Return [x, y] of the center of cell containing provided text 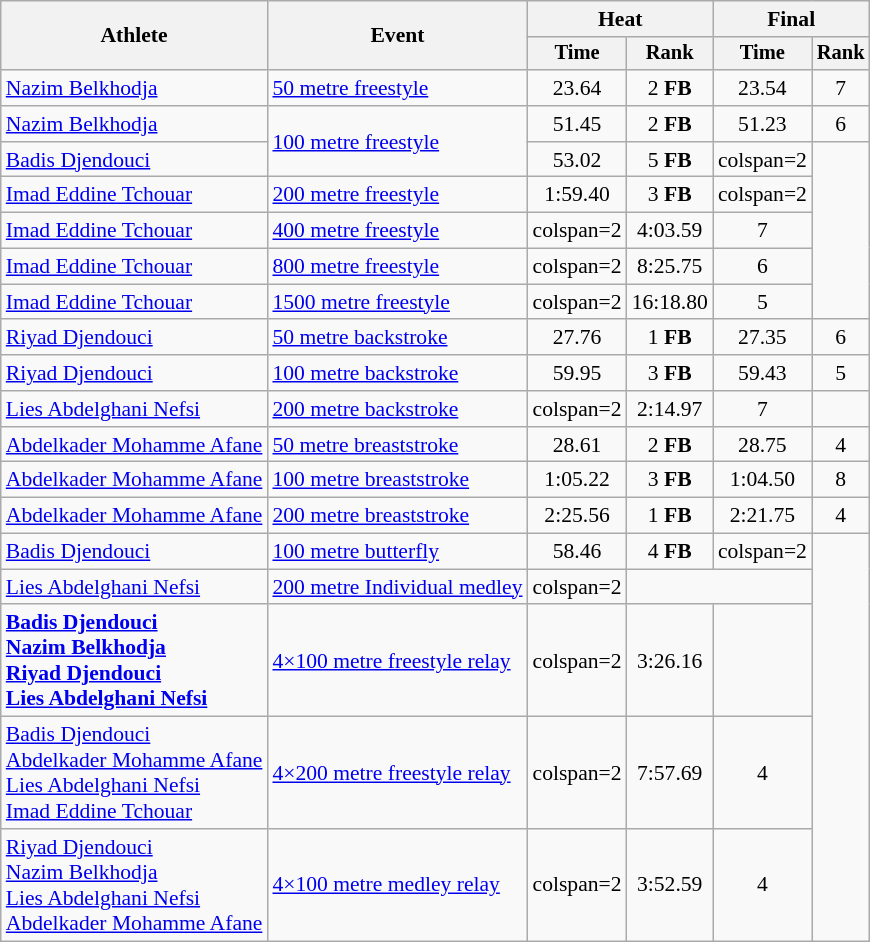
59.95 [578, 373]
Riyad DjendouciNazim BelkhodjaLies Abdelghani NefsiAbdelkader Mohamme Afane [134, 885]
58.46 [578, 552]
100 metre backstroke [397, 373]
8 [841, 480]
50 metre freestyle [397, 88]
4×200 metre freestyle relay [397, 773]
8:25.75 [670, 267]
2:21.75 [762, 516]
100 metre breaststroke [397, 480]
100 metre butterfly [397, 552]
Final [792, 19]
4×100 metre freestyle relay [397, 661]
27.76 [578, 338]
5 FB [670, 160]
1500 metre freestyle [397, 302]
Athlete [134, 36]
23.54 [762, 88]
Heat [620, 19]
50 metre backstroke [397, 338]
16:18.80 [670, 302]
1:59.40 [578, 195]
800 metre freestyle [397, 267]
59.43 [762, 373]
51.45 [578, 124]
3:52.59 [670, 885]
1:05.22 [578, 480]
200 metre breaststroke [397, 516]
400 metre freestyle [397, 231]
2:14.97 [670, 409]
200 metre backstroke [397, 409]
Badis DjendouciAbdelkader Mohamme AfaneLies Abdelghani NefsiImad Eddine Tchouar [134, 773]
28.75 [762, 445]
Event [397, 36]
27.35 [762, 338]
4:03.59 [670, 231]
53.02 [578, 160]
3:26.16 [670, 661]
23.64 [578, 88]
28.61 [578, 445]
Badis DjendouciNazim BelkhodjaRiyad DjendouciLies Abdelghani Nefsi [134, 661]
51.23 [762, 124]
100 metre freestyle [397, 142]
1:04.50 [762, 480]
2:25.56 [578, 516]
50 metre breaststroke [397, 445]
7:57.69 [670, 773]
4×100 metre medley relay [397, 885]
200 metre freestyle [397, 195]
4 FB [670, 552]
200 metre Individual medley [397, 587]
